Search for the cell housing the specified text and yield its (x, y) center coordinate. 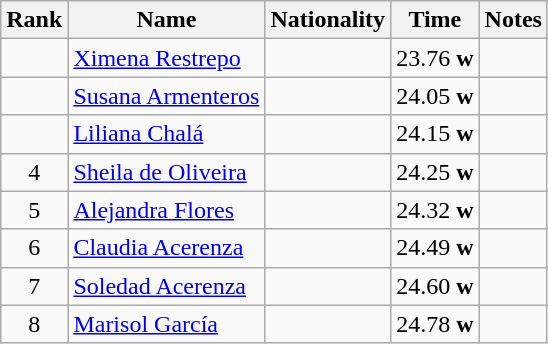
Liliana Chalá (166, 134)
8 (34, 324)
Rank (34, 20)
Sheila de Oliveira (166, 172)
6 (34, 248)
Ximena Restrepo (166, 58)
Soledad Acerenza (166, 286)
7 (34, 286)
Name (166, 20)
24.60 w (435, 286)
Nationality (328, 20)
Susana Armenteros (166, 96)
Time (435, 20)
24.25 w (435, 172)
Claudia Acerenza (166, 248)
Marisol García (166, 324)
4 (34, 172)
24.05 w (435, 96)
Notes (513, 20)
23.76 w (435, 58)
24.49 w (435, 248)
24.15 w (435, 134)
24.78 w (435, 324)
5 (34, 210)
24.32 w (435, 210)
Alejandra Flores (166, 210)
